Pinpoint the cell where the given text exists, returning its [X, Y] midpoint coordinate. 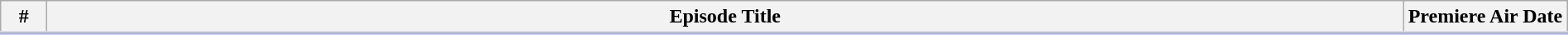
Premiere Air Date [1485, 17]
Episode Title [725, 17]
# [24, 17]
